Extract the (X, Y) coordinate from the center of the cell holding the provided text.  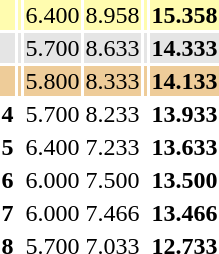
5.800 (52, 81)
8.333 (112, 81)
8.958 (112, 15)
15.358 (184, 15)
7.500 (112, 180)
13.633 (184, 147)
14.133 (184, 81)
13.933 (184, 114)
6 (8, 180)
7.466 (112, 213)
13.500 (184, 180)
8.233 (112, 114)
13.466 (184, 213)
14.333 (184, 48)
7.233 (112, 147)
5 (8, 147)
7 (8, 213)
4 (8, 114)
8.633 (112, 48)
